Pinpoint the cell where the given text exists, returning its [x, y] midpoint coordinate. 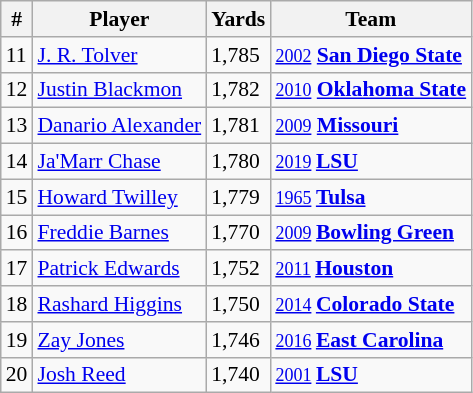
Danario Alexander [119, 126]
Howard Twilley [119, 197]
14 [17, 162]
2016 East Carolina [370, 340]
2011 Houston [370, 269]
19 [17, 340]
Rashard Higgins [119, 304]
1,781 [238, 126]
2001 LSU [370, 375]
2002 San Diego State [370, 55]
1,780 [238, 162]
Team [370, 19]
Patrick Edwards [119, 269]
# [17, 19]
1,750 [238, 304]
1,779 [238, 197]
2019 LSU [370, 162]
Josh Reed [119, 375]
17 [17, 269]
Ja'Marr Chase [119, 162]
2010 Oklahoma State [370, 90]
Player [119, 19]
Yards [238, 19]
1,770 [238, 233]
J. R. Tolver [119, 55]
1,740 [238, 375]
2009 Missouri [370, 126]
13 [17, 126]
15 [17, 197]
Justin Blackmon [119, 90]
20 [17, 375]
1,782 [238, 90]
16 [17, 233]
Freddie Barnes [119, 233]
2009 Bowling Green [370, 233]
Zay Jones [119, 340]
2014 Colorado State [370, 304]
1,752 [238, 269]
11 [17, 55]
1,785 [238, 55]
12 [17, 90]
1965 Tulsa [370, 197]
18 [17, 304]
1,746 [238, 340]
